Search for the cell housing the specified text and yield its [X, Y] center coordinate. 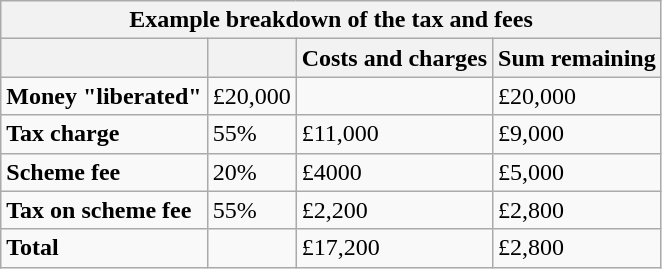
£17,200 [394, 248]
Costs and charges [394, 58]
£5,000 [578, 172]
£11,000 [394, 134]
Tax charge [104, 134]
Money "liberated" [104, 96]
£4000 [394, 172]
£2,200 [394, 210]
20% [252, 172]
£9,000 [578, 134]
Scheme fee [104, 172]
Sum remaining [578, 58]
Total [104, 248]
Tax on scheme fee [104, 210]
Example breakdown of the tax and fees [331, 20]
